Provide the (X, Y) coordinate of the cell's center where the given text is located.  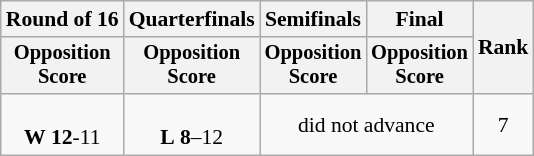
W 12-11 (62, 124)
Round of 16 (62, 19)
L 8–12 (192, 124)
Rank (504, 48)
7 (504, 124)
Semifinals (314, 19)
Quarterfinals (192, 19)
did not advance (366, 124)
Final (420, 19)
